Extract the (x, y) coordinate from the center of the cell holding the provided text.  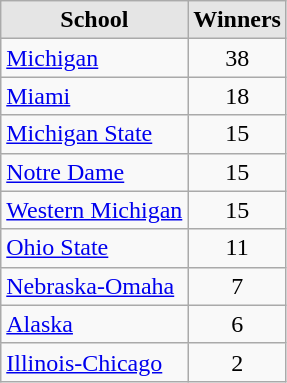
Michigan State (94, 134)
38 (238, 58)
School (94, 20)
Winners (238, 20)
6 (238, 324)
Ohio State (94, 248)
Michigan (94, 58)
Alaska (94, 324)
2 (238, 362)
7 (238, 286)
11 (238, 248)
Nebraska-Omaha (94, 286)
Miami (94, 96)
Notre Dame (94, 172)
Western Michigan (94, 210)
18 (238, 96)
Illinois-Chicago (94, 362)
